From the cell containing the given text, extract its center point as (X, Y) coordinate. 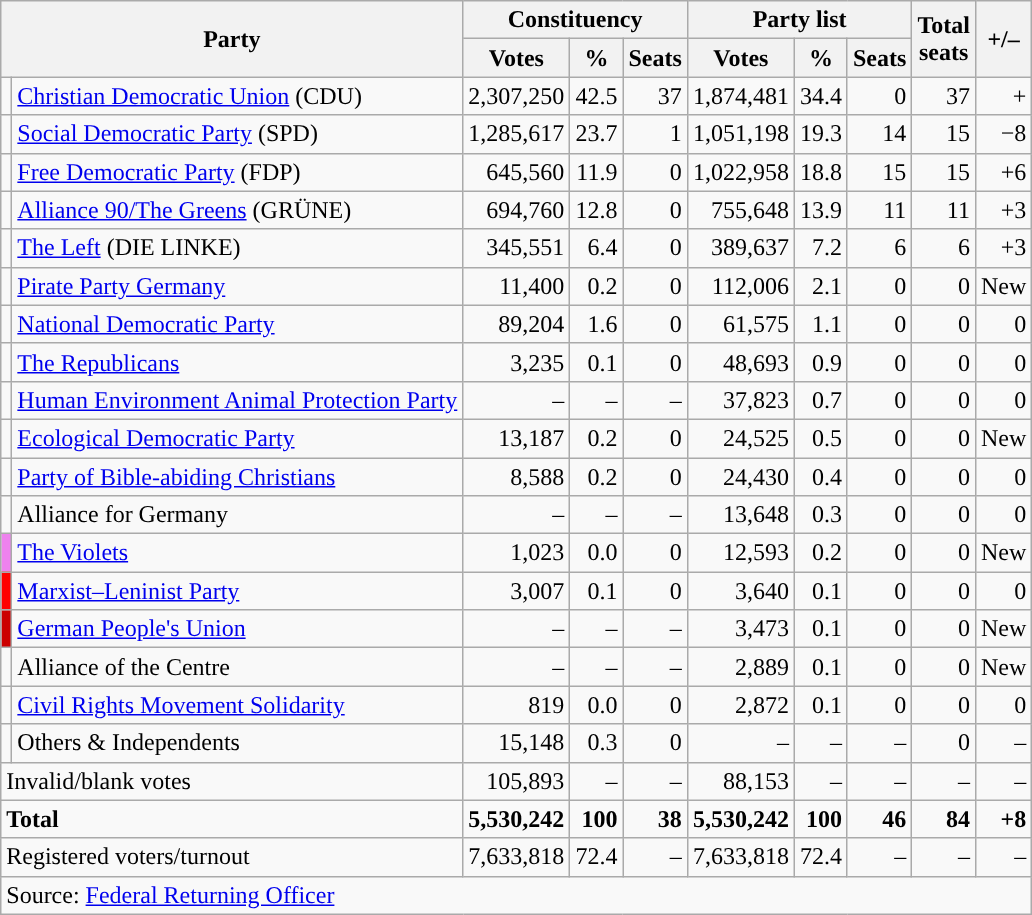
13,187 (516, 438)
12.8 (596, 210)
Ecological Democratic Party (238, 438)
−8 (1003, 134)
Social Democratic Party (SPD) (238, 134)
0.7 (820, 400)
88,153 (740, 781)
345,551 (516, 248)
89,204 (516, 324)
0.4 (820, 477)
48,693 (740, 362)
84 (944, 819)
3,007 (516, 591)
Civil Rights Movement Solidarity (238, 705)
Party of Bible-abiding Christians (238, 477)
105,893 (516, 781)
0.9 (820, 362)
18.8 (820, 172)
Source: Federal Returning Officer (516, 895)
Human Environment Animal Protection Party (238, 400)
755,648 (740, 210)
1,023 (516, 553)
112,006 (740, 286)
61,575 (740, 324)
34.4 (820, 96)
1.1 (820, 324)
Christian Democratic Union (CDU) (238, 96)
Alliance 90/The Greens (GRÜNE) (238, 210)
37,823 (740, 400)
8,588 (516, 477)
42.5 (596, 96)
24,430 (740, 477)
+8 (1003, 819)
+/– (1003, 39)
Marxist–Leninist Party (238, 591)
National Democratic Party (238, 324)
7.2 (820, 248)
0.5 (820, 438)
Others & Independents (238, 743)
The Republicans (238, 362)
Total (232, 819)
Alliance for Germany (238, 515)
Party list (800, 20)
2,307,250 (516, 96)
Alliance of the Centre (238, 667)
12,593 (740, 553)
2.1 (820, 286)
1,874,481 (740, 96)
Invalid/blank votes (232, 781)
3,473 (740, 629)
694,760 (516, 210)
Free Democratic Party (FDP) (238, 172)
11.9 (596, 172)
1,051,198 (740, 134)
11,400 (516, 286)
Constituency (576, 20)
13.9 (820, 210)
The Left (DIE LINKE) (238, 248)
24,525 (740, 438)
+6 (1003, 172)
1,285,617 (516, 134)
Registered voters/turnout (232, 857)
3,235 (516, 362)
The Violets (238, 553)
German People's Union (238, 629)
1.6 (596, 324)
1 (655, 134)
2,889 (740, 667)
Party (232, 39)
14 (879, 134)
645,560 (516, 172)
23.7 (596, 134)
Totalseats (944, 39)
819 (516, 705)
+ (1003, 96)
1,022,958 (740, 172)
46 (879, 819)
389,637 (740, 248)
38 (655, 819)
15,148 (516, 743)
13,648 (740, 515)
Pirate Party Germany (238, 286)
2,872 (740, 705)
3,640 (740, 591)
19.3 (820, 134)
6.4 (596, 248)
